Pinpoint the cell where the given text exists, returning its [X, Y] midpoint coordinate. 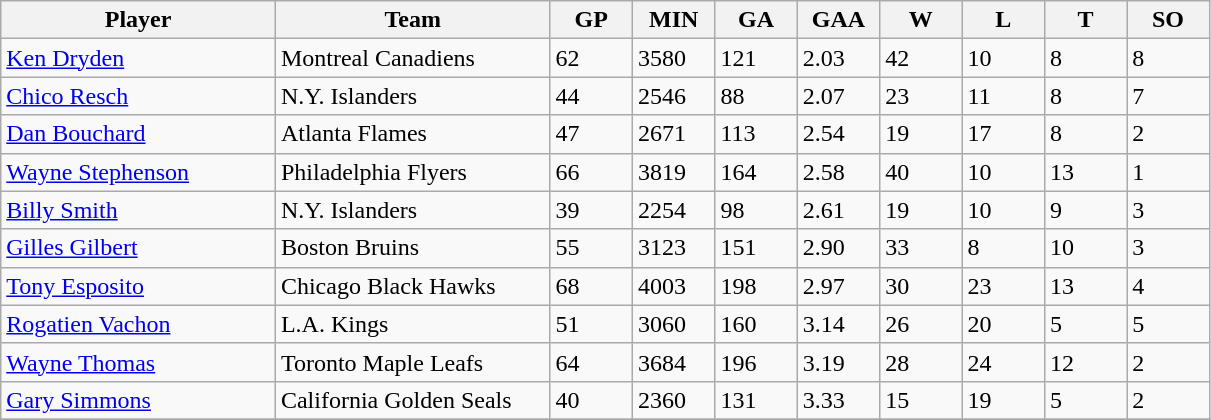
17 [1003, 134]
2360 [673, 400]
98 [756, 210]
30 [921, 286]
2.54 [838, 134]
11 [1003, 96]
Gary Simmons [138, 400]
44 [591, 96]
L [1003, 20]
7 [1168, 96]
Team [412, 20]
15 [921, 400]
151 [756, 248]
55 [591, 248]
Montreal Canadiens [412, 58]
2.61 [838, 210]
Wayne Thomas [138, 362]
42 [921, 58]
2.90 [838, 248]
66 [591, 172]
26 [921, 324]
MIN [673, 20]
24 [1003, 362]
2546 [673, 96]
Chicago Black Hawks [412, 286]
GA [756, 20]
33 [921, 248]
W [921, 20]
47 [591, 134]
1 [1168, 172]
3580 [673, 58]
121 [756, 58]
GAA [838, 20]
113 [756, 134]
88 [756, 96]
20 [1003, 324]
Philadelphia Flyers [412, 172]
3123 [673, 248]
Billy Smith [138, 210]
64 [591, 362]
3.14 [838, 324]
Player [138, 20]
3.33 [838, 400]
Chico Resch [138, 96]
California Golden Seals [412, 400]
39 [591, 210]
131 [756, 400]
Ken Dryden [138, 58]
3060 [673, 324]
Dan Bouchard [138, 134]
Toronto Maple Leafs [412, 362]
Gilles Gilbert [138, 248]
12 [1085, 362]
3684 [673, 362]
3.19 [838, 362]
3819 [673, 172]
2254 [673, 210]
68 [591, 286]
164 [756, 172]
L.A. Kings [412, 324]
51 [591, 324]
9 [1085, 210]
Atlanta Flames [412, 134]
2.97 [838, 286]
196 [756, 362]
SO [1168, 20]
62 [591, 58]
Tony Esposito [138, 286]
2671 [673, 134]
2.07 [838, 96]
4003 [673, 286]
Wayne Stephenson [138, 172]
2.03 [838, 58]
160 [756, 324]
Boston Bruins [412, 248]
4 [1168, 286]
GP [591, 20]
2.58 [838, 172]
198 [756, 286]
T [1085, 20]
Rogatien Vachon [138, 324]
28 [921, 362]
